Locate the cell with the specified text and output its (X, Y) center coordinate. 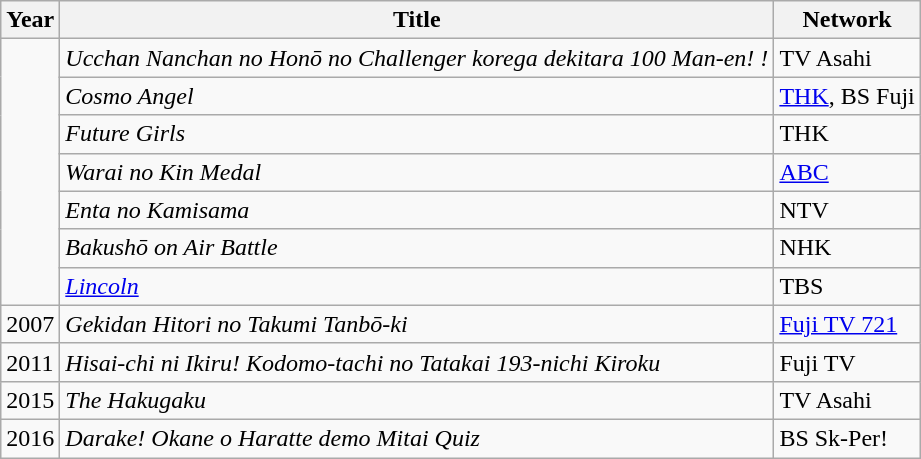
Gekidan Hitori no Takumi Tanbō-ki (417, 324)
Lincoln (417, 286)
TBS (847, 286)
2015 (30, 400)
Network (847, 20)
Hisai-chi ni Ikiru! Kodomo-tachi no Tatakai 193-nichi Kiroku (417, 362)
THK, BS Fuji (847, 96)
THK (847, 134)
Enta no Kamisama (417, 210)
The Hakugaku (417, 400)
NHK (847, 248)
ABC (847, 172)
Cosmo Angel (417, 96)
NTV (847, 210)
Future Girls (417, 134)
Title (417, 20)
Warai no Kin Medal (417, 172)
Fuji TV (847, 362)
2011 (30, 362)
2007 (30, 324)
Fuji TV 721 (847, 324)
Bakushō on Air Battle (417, 248)
Ucchan Nanchan no Honō no Challenger korega dekitara 100 Man-en! ! (417, 58)
Darake! Okane o Haratte demo Mitai Quiz (417, 438)
BS Sk-Per! (847, 438)
Year (30, 20)
2016 (30, 438)
